Capture the cell that displays the provided text and extract its (X, Y) central coordinate. 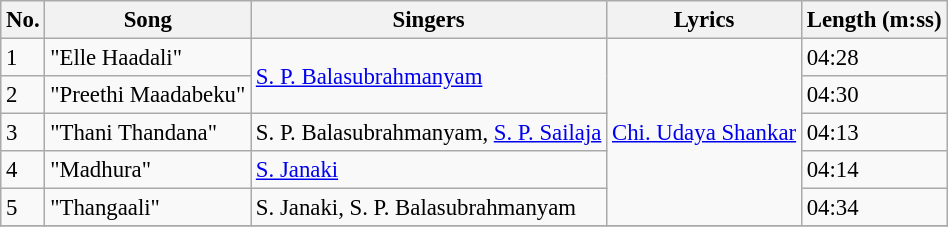
S. Janaki, S. P. Balasubrahmanyam (429, 208)
Lyrics (704, 20)
"Thangaali" (148, 208)
"Elle Haadali" (148, 58)
S. P. Balasubrahmanyam (429, 76)
"Thani Thandana" (148, 133)
"Madhura" (148, 170)
5 (23, 208)
04:30 (874, 95)
4 (23, 170)
Singers (429, 20)
1 (23, 58)
Chi. Udaya Shankar (704, 133)
No. (23, 20)
Song (148, 20)
04:14 (874, 170)
04:28 (874, 58)
04:13 (874, 133)
04:34 (874, 208)
2 (23, 95)
S. P. Balasubrahmanyam, S. P. Sailaja (429, 133)
Length (m:ss) (874, 20)
3 (23, 133)
S. Janaki (429, 170)
"Preethi Maadabeku" (148, 95)
